Capture the cell that displays the provided text and extract its [X, Y] central coordinate. 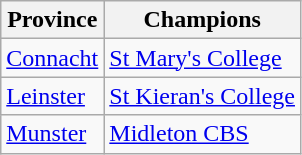
Connacht [52, 58]
Leinster [52, 96]
Midleton CBS [202, 134]
St Kieran's College [202, 96]
Champions [202, 20]
St Mary's College [202, 58]
Province [52, 20]
Munster [52, 134]
